Output the (x, y) coordinate of the center of the cell containing the given text.  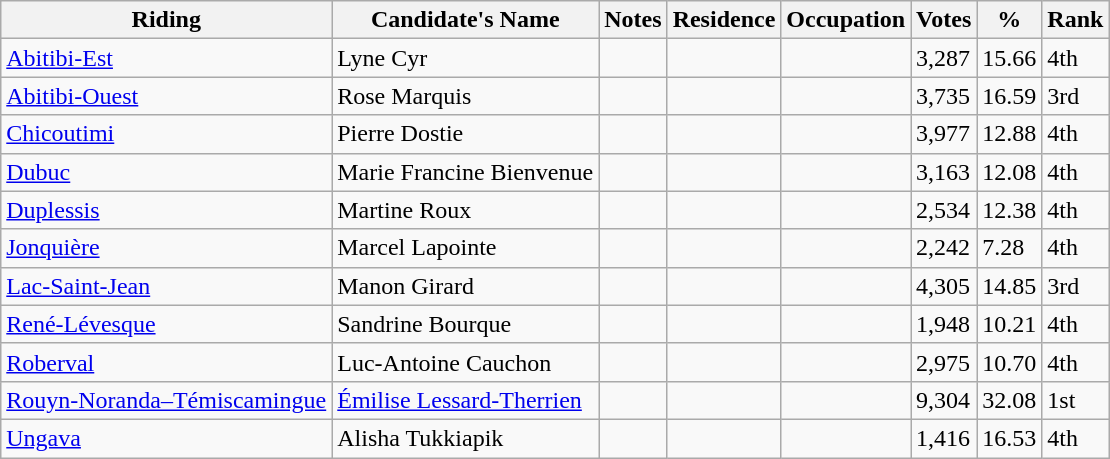
Lac-Saint-Jean (166, 286)
Jonquière (166, 248)
3,977 (944, 134)
16.59 (1010, 96)
Luc-Antoine Cauchon (466, 362)
2,975 (944, 362)
Roberval (166, 362)
3,735 (944, 96)
3,163 (944, 172)
16.53 (1010, 438)
1,416 (944, 438)
Martine Roux (466, 210)
4,305 (944, 286)
10.70 (1010, 362)
Manon Girard (466, 286)
Alisha Tukkiapik (466, 438)
9,304 (944, 400)
Rank (1076, 20)
Votes (944, 20)
Duplessis (166, 210)
Marie Francine Bienvenue (466, 172)
% (1010, 20)
1,948 (944, 324)
Riding (166, 20)
7.28 (1010, 248)
Chicoutimi (166, 134)
Émilise Lessard-Therrien (466, 400)
15.66 (1010, 58)
Residence (724, 20)
Ungava (166, 438)
2,534 (944, 210)
Dubuc (166, 172)
32.08 (1010, 400)
14.85 (1010, 286)
12.38 (1010, 210)
René-Lévesque (166, 324)
3,287 (944, 58)
1st (1076, 400)
Rouyn-Noranda–Témiscamingue (166, 400)
12.08 (1010, 172)
Rose Marquis (466, 96)
Candidate's Name (466, 20)
2,242 (944, 248)
Lyne Cyr (466, 58)
Pierre Dostie (466, 134)
Abitibi-Est (166, 58)
Notes (633, 20)
Abitibi-Ouest (166, 96)
10.21 (1010, 324)
Sandrine Bourque (466, 324)
Marcel Lapointe (466, 248)
12.88 (1010, 134)
Occupation (846, 20)
